Extract the (x, y) coordinate from the center of the cell holding the provided text.  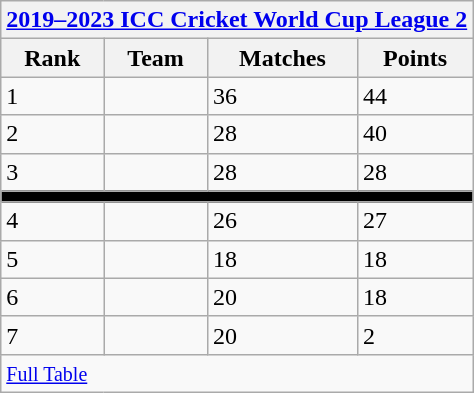
3 (52, 172)
Rank (52, 58)
Team (156, 58)
Points (414, 58)
7 (52, 335)
27 (414, 221)
5 (52, 259)
26 (282, 221)
6 (52, 297)
1 (52, 96)
Full Table (237, 373)
36 (282, 96)
2019–2023 ICC Cricket World Cup League 2 (237, 20)
44 (414, 96)
Matches (282, 58)
4 (52, 221)
40 (414, 134)
